Identify which cell holds the provided text, then report its [x, y] central coordinate. 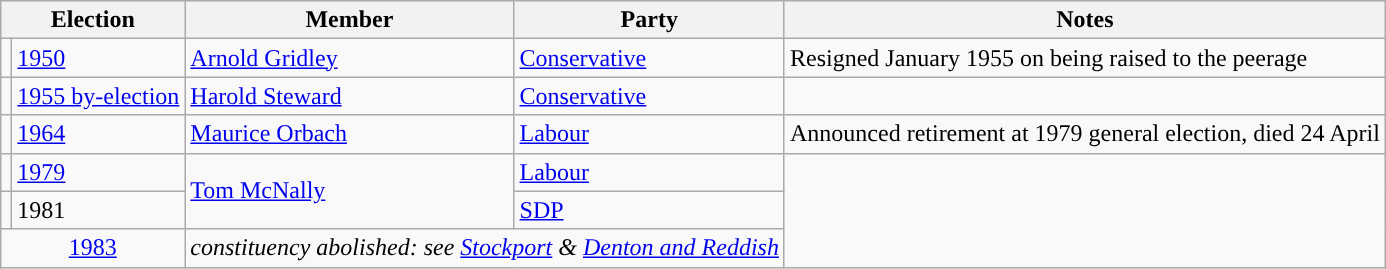
Election [93, 20]
1981 [98, 210]
Member [350, 20]
Resigned January 1955 on being raised to the peerage [1084, 58]
Harold Steward [350, 96]
Tom McNally [350, 191]
1950 [98, 58]
1964 [98, 134]
Announced retirement at 1979 general election, died 24 April [1084, 134]
Arnold Gridley [350, 58]
SDP [649, 210]
1979 [98, 172]
1983 [93, 248]
Maurice Orbach [350, 134]
1955 by-election [98, 96]
constituency abolished: see Stockport & Denton and Reddish [485, 248]
Notes [1084, 20]
Party [649, 20]
